Search for the cell housing the specified text and yield its (X, Y) center coordinate. 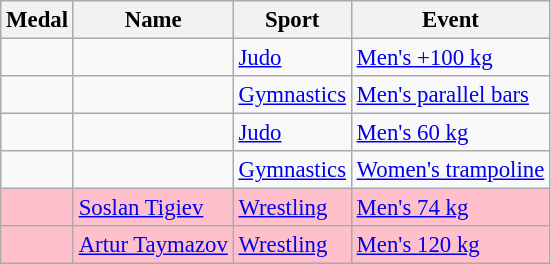
Men's 74 kg (450, 208)
Name (153, 20)
Men's +100 kg (450, 58)
Men's 120 kg (450, 245)
Men's parallel bars (450, 95)
Event (450, 20)
Medal (38, 20)
Sport (292, 20)
Men's 60 kg (450, 133)
Women's trampoline (450, 170)
Soslan Tigiev (153, 208)
Artur Taymazov (153, 245)
